Pinpoint the cell where the given text exists, returning its [x, y] midpoint coordinate. 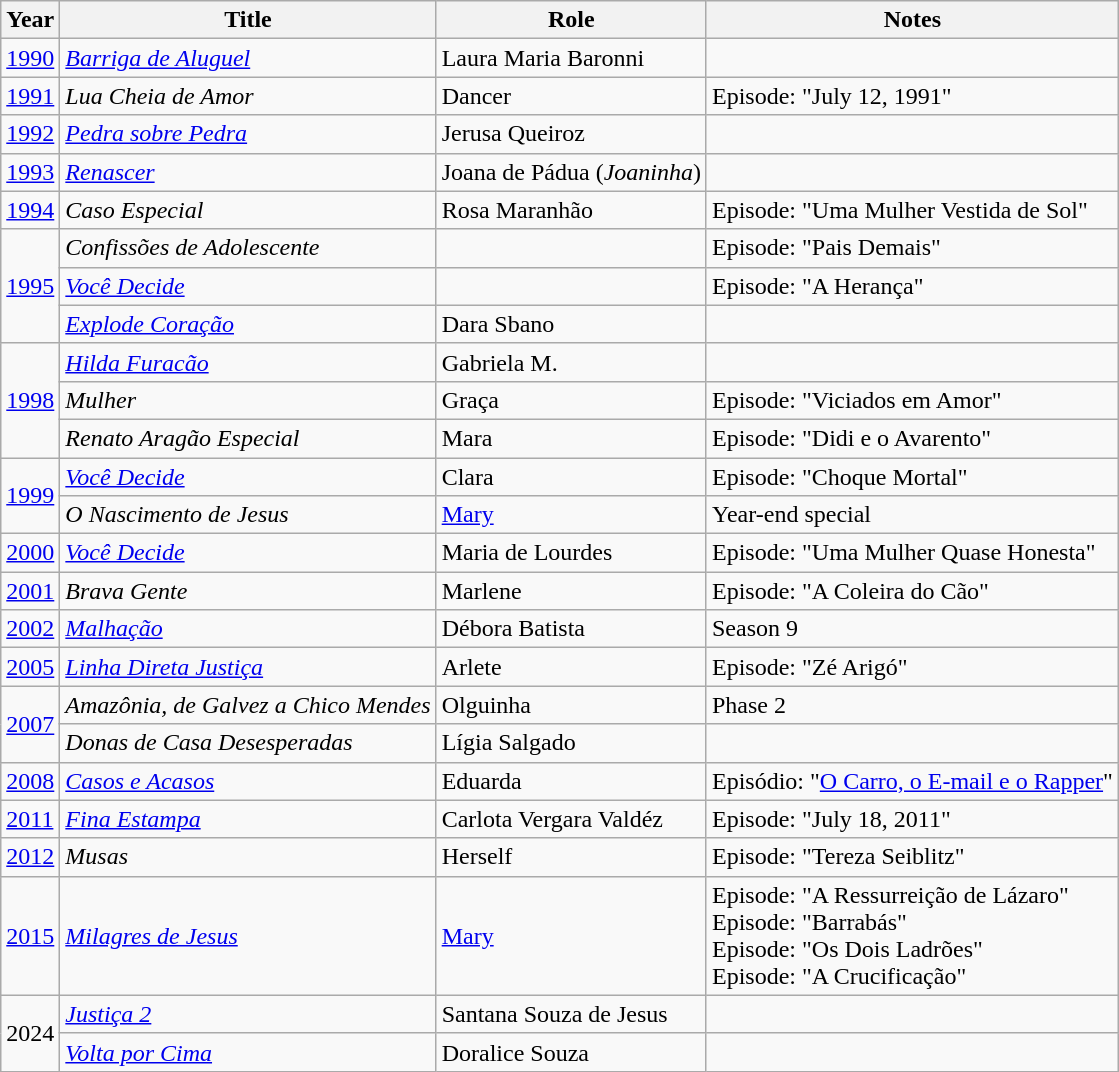
Phase 2 [912, 705]
Musas [248, 857]
2015 [30, 936]
Episode: "Viciados em Amor" [912, 400]
Episode: "Didi e o Avarento" [912, 438]
1993 [30, 172]
Lígia Salgado [571, 743]
2000 [30, 553]
Pedra sobre Pedra [248, 134]
Linha Direta Justiça [248, 667]
Donas de Casa Desesperadas [248, 743]
Olguinha [571, 705]
Laura Maria Baronni [571, 58]
2011 [30, 819]
Renascer [248, 172]
Doralice Souza [571, 1052]
Malhação [248, 629]
Milagres de Jesus [248, 936]
1991 [30, 96]
Casos e Acasos [248, 781]
1990 [30, 58]
Year [30, 20]
2005 [30, 667]
1999 [30, 496]
Marlene [571, 591]
Fina Estampa [248, 819]
Débora Batista [571, 629]
Notes [912, 20]
Episode: "A Coleira do Cão" [912, 591]
Dancer [571, 96]
1998 [30, 400]
2001 [30, 591]
Caso Especial [248, 210]
Mara [571, 438]
Maria de Lourdes [571, 553]
Clara [571, 477]
Year-end special [912, 515]
Justiça 2 [248, 1014]
Explode Coração [248, 324]
Brava Gente [248, 591]
Mulher [248, 400]
Renato Aragão Especial [248, 438]
Title [248, 20]
Arlete [571, 667]
Episode: "Uma Mulher Quase Honesta" [912, 553]
Dara Sbano [571, 324]
Joana de Pádua (Joaninha) [571, 172]
Episode: "July 12, 1991" [912, 96]
Barriga de Aluguel [248, 58]
Amazônia, de Galvez a Chico Mendes [248, 705]
2008 [30, 781]
Jerusa Queiroz [571, 134]
Eduarda [571, 781]
Rosa Maranhão [571, 210]
Episode: "Choque Mortal" [912, 477]
Episode: "Tereza Seiblitz" [912, 857]
Santana Souza de Jesus [571, 1014]
Episode: "Zé Arigó" [912, 667]
1994 [30, 210]
Carlota Vergara Valdéz [571, 819]
1995 [30, 286]
Episódio: "O Carro, o E-mail e o Rapper" [912, 781]
2007 [30, 724]
Volta por Cima [248, 1052]
Episode: "July 18, 2011" [912, 819]
1992 [30, 134]
Episode: "Pais Demais" [912, 248]
Graça [571, 400]
2002 [30, 629]
Episode: "A Ressurreição de Lázaro"Episode: "Barrabás"Episode: "Os Dois Ladrões"Episode: "A Crucificação" [912, 936]
Hilda Furacão [248, 362]
Season 9 [912, 629]
Confissões de Adolescente [248, 248]
O Nascimento de Jesus [248, 515]
Role [571, 20]
2012 [30, 857]
Episode: "A Herança" [912, 286]
Herself [571, 857]
2024 [30, 1033]
Episode: "Uma Mulher Vestida de Sol" [912, 210]
Gabriela M. [571, 362]
Lua Cheia de Amor [248, 96]
